Provide the (x, y) coordinate of the cell's center where the given text is located.  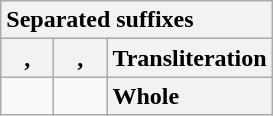
Transliteration (190, 58)
Whole (190, 96)
Separated suffixes (136, 20)
